Detect which cell encompasses the target text, then output its [x, y] center coordinate. 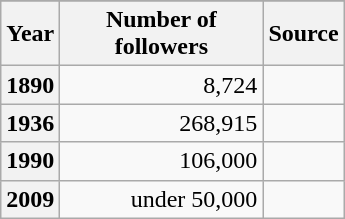
268,915 [162, 123]
1990 [30, 161]
Number of followers [162, 34]
Source [304, 34]
2009 [30, 199]
1936 [30, 123]
106,000 [162, 161]
Year [30, 34]
under 50,000 [162, 199]
8,724 [162, 85]
1890 [30, 85]
